Output the (x, y) coordinate of the center of the cell containing the given text.  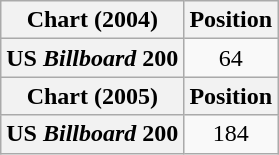
64 (231, 58)
Chart (2004) (92, 20)
Chart (2005) (92, 96)
184 (231, 134)
